Capture the cell that displays the provided text and extract its [x, y] central coordinate. 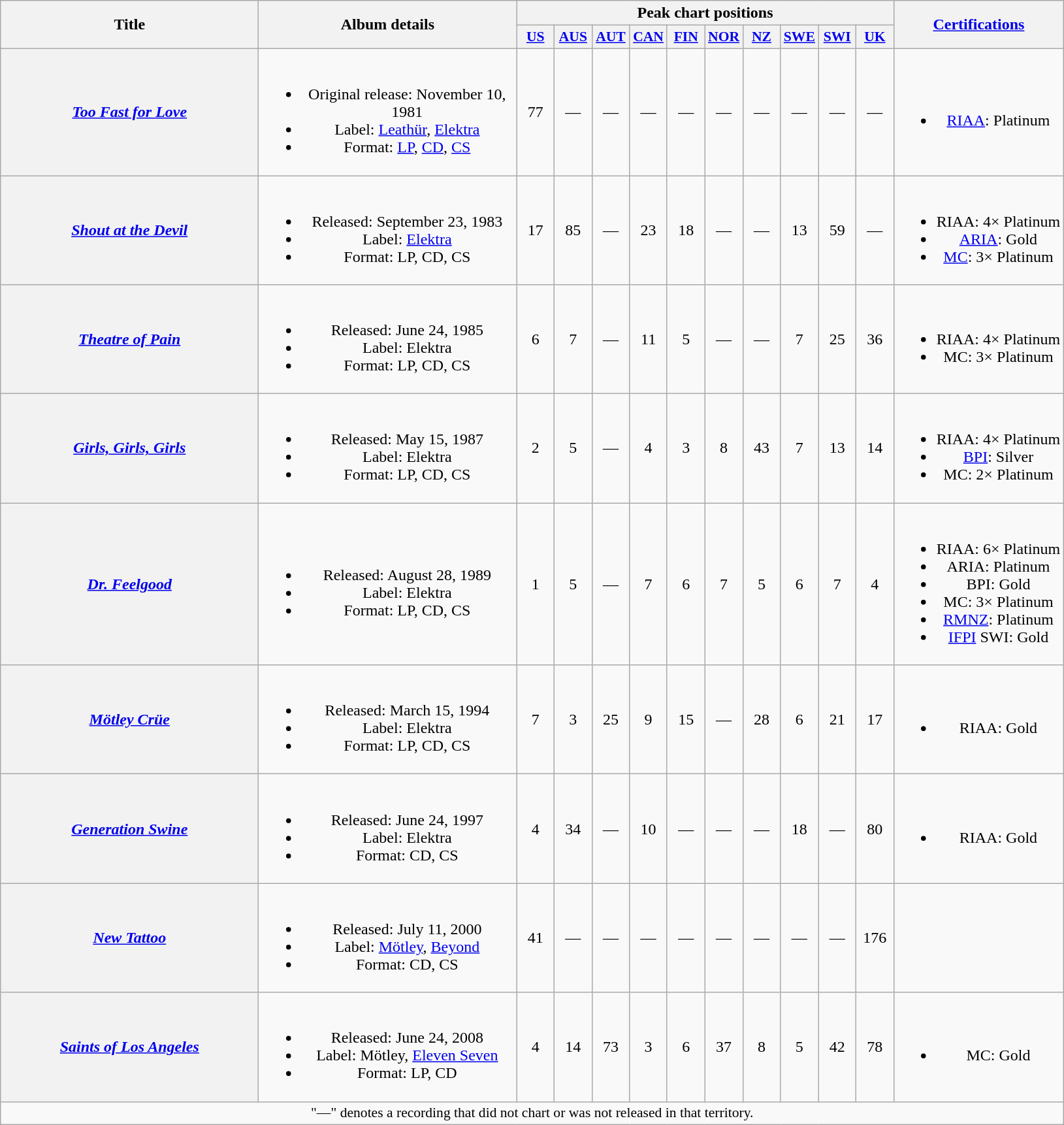
2 [536, 448]
Released: July 11, 2000Label: Mötley, BeyondFormat: CD, CS [388, 938]
1 [536, 584]
RIAA: 4× PlatinumARIA: GoldMC: 3× Platinum [978, 230]
80 [875, 828]
AUS [573, 37]
11 [649, 340]
US [536, 37]
SWE [799, 37]
NOR [724, 37]
Mötley Crüe [129, 720]
RIAA: Platinum [978, 112]
43 [762, 448]
10 [649, 828]
Generation Swine [129, 828]
Album details [388, 25]
"—" denotes a recording that did not chart or was not released in that territory. [532, 1113]
FIN [686, 37]
73 [611, 1047]
RIAA: 4× PlatinumBPI: SilverMC: 2× Platinum [978, 448]
Released: September 23, 1983Label: ElektraFormat: LP, CD, CS [388, 230]
New Tattoo [129, 938]
59 [837, 230]
37 [724, 1047]
Released: August 28, 1989Label: ElektraFormat: LP, CD, CS [388, 584]
RIAA: 6× PlatinumARIA: PlatinumBPI: GoldMC: 3× PlatinumRMNZ: PlatinumIFPI SWI: Gold [978, 584]
MC: Gold [978, 1047]
28 [762, 720]
85 [573, 230]
NZ [762, 37]
Certifications [978, 25]
23 [649, 230]
21 [837, 720]
RIAA: 4× PlatinumMC: 3× Platinum [978, 340]
42 [837, 1047]
36 [875, 340]
Title [129, 25]
Released: June 24, 1985Label: ElektraFormat: LP, CD, CS [388, 340]
9 [649, 720]
SWI [837, 37]
Released: May 15, 1987Label: ElektraFormat: LP, CD, CS [388, 448]
Released: March 15, 1994Label: ElektraFormat: LP, CD, CS [388, 720]
Released: June 24, 1997Label: ElektraFormat: CD, CS [388, 828]
77 [536, 112]
15 [686, 720]
Theatre of Pain [129, 340]
Dr. Feelgood [129, 584]
UK [875, 37]
AUT [611, 37]
176 [875, 938]
CAN [649, 37]
Original release: November 10, 1981Label: Leathür, ElektraFormat: LP, CD, CS [388, 112]
Too Fast for Love [129, 112]
Released: June 24, 2008Label: Mötley, Eleven SevenFormat: LP, CD [388, 1047]
Saints of Los Angeles [129, 1047]
Shout at the Devil [129, 230]
78 [875, 1047]
Girls, Girls, Girls [129, 448]
Peak chart positions [705, 13]
34 [573, 828]
41 [536, 938]
